Find where the given text appears and provide that cell's center as [x, y] coordinate. 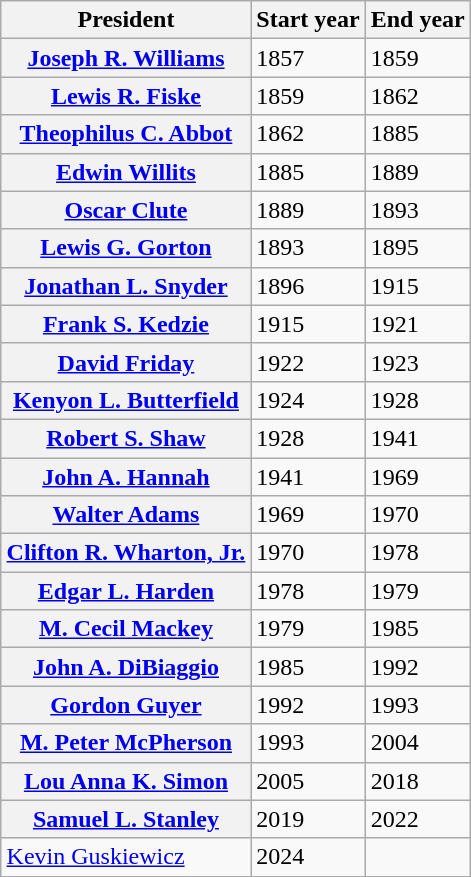
David Friday [126, 362]
1924 [308, 400]
1923 [418, 362]
Clifton R. Wharton, Jr. [126, 553]
1921 [418, 324]
1857 [308, 58]
Samuel L. Stanley [126, 819]
Lewis G. Gorton [126, 248]
2004 [418, 743]
Walter Adams [126, 515]
2018 [418, 781]
John A. Hannah [126, 477]
1922 [308, 362]
Oscar Clute [126, 210]
Lou Anna K. Simon [126, 781]
Lewis R. Fiske [126, 96]
Frank S. Kedzie [126, 324]
Start year [308, 20]
President [126, 20]
Edgar L. Harden [126, 591]
1895 [418, 248]
John A. DiBiaggio [126, 667]
1896 [308, 286]
Edwin Willits [126, 172]
Theophilus C. Abbot [126, 134]
M. Cecil Mackey [126, 629]
Kevin Guskiewicz [126, 857]
2022 [418, 819]
M. Peter McPherson [126, 743]
End year [418, 20]
Gordon Guyer [126, 705]
2019 [308, 819]
Kenyon L. Butterfield [126, 400]
Joseph R. Williams [126, 58]
Jonathan L. Snyder [126, 286]
Robert S. Shaw [126, 438]
2005 [308, 781]
2024 [308, 857]
